Search for the cell housing the specified text and yield its [X, Y] center coordinate. 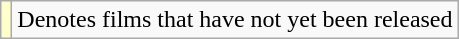
Denotes films that have not yet been released [235, 20]
